Extract the (x, y) coordinate from the center of the cell holding the provided text.  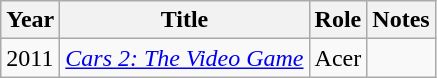
Notes (401, 20)
Cars 2: The Video Game (184, 58)
Title (184, 20)
Role (338, 20)
Acer (338, 58)
2011 (30, 58)
Year (30, 20)
